Capture the cell that displays the provided text and extract its (X, Y) central coordinate. 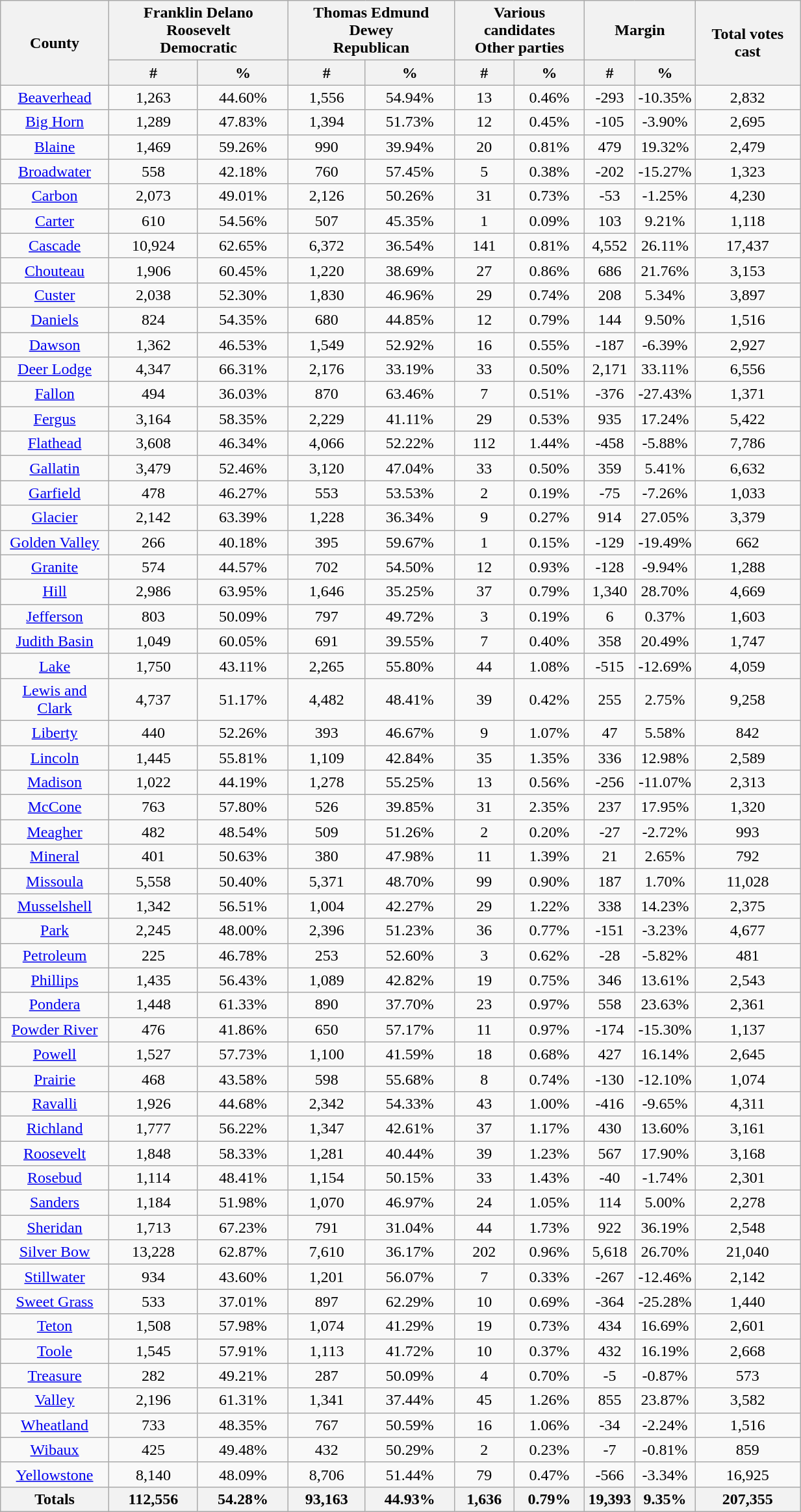
187 (609, 881)
47.04% (409, 468)
733 (153, 1425)
934 (153, 1277)
1,004 (327, 906)
55.25% (409, 783)
7,786 (748, 444)
31.04% (409, 1228)
55.68% (409, 1079)
1,830 (327, 295)
767 (327, 1425)
36.19% (665, 1228)
702 (327, 567)
44.57% (243, 567)
1.44% (550, 444)
112,556 (153, 1499)
44.68% (243, 1103)
44.85% (409, 320)
859 (748, 1450)
533 (153, 1302)
Mineral (55, 857)
12.98% (665, 758)
Sweet Grass (55, 1302)
1,278 (327, 783)
336 (609, 758)
-12.10% (665, 1079)
Valley (55, 1400)
McCone (55, 807)
-10.35% (665, 97)
792 (748, 857)
Silver Bow (55, 1252)
37.01% (243, 1302)
51.98% (243, 1203)
Toole (55, 1351)
0.15% (550, 542)
225 (153, 955)
2,361 (748, 1005)
Jefferson (55, 616)
0.55% (550, 345)
Daniels (55, 320)
54.28% (243, 1499)
Meagher (55, 832)
46.34% (243, 444)
662 (748, 542)
46.67% (409, 733)
50.63% (243, 857)
-1.74% (665, 1178)
2,601 (748, 1326)
Gallatin (55, 468)
5,371 (327, 881)
Powell (55, 1054)
-515 (609, 666)
476 (153, 1029)
2,396 (327, 931)
1,646 (327, 592)
-267 (609, 1277)
51.26% (409, 832)
4,669 (748, 592)
-5 (609, 1376)
0.93% (550, 567)
47.98% (409, 857)
-2.24% (665, 1425)
57.98% (243, 1326)
791 (327, 1228)
56.43% (243, 980)
Flathead (55, 444)
430 (609, 1128)
Fallon (55, 394)
42.27% (409, 906)
19.32% (665, 147)
1,323 (748, 171)
870 (327, 394)
266 (153, 542)
56.22% (243, 1128)
680 (327, 320)
207,355 (748, 1499)
63.95% (243, 592)
46.53% (243, 345)
2,479 (748, 147)
6,372 (327, 246)
5.41% (665, 468)
3,161 (748, 1128)
47.83% (243, 122)
935 (609, 419)
49.21% (243, 1376)
1,137 (748, 1029)
59.67% (409, 542)
0.23% (550, 1450)
54.50% (409, 567)
890 (327, 1005)
1.43% (550, 1178)
49.48% (243, 1450)
2,375 (748, 906)
51.23% (409, 931)
-1.25% (665, 196)
0.68% (550, 1054)
1,371 (748, 394)
18 (484, 1054)
54.33% (409, 1103)
13,228 (153, 1252)
Musselshell (55, 906)
42.18% (243, 171)
-566 (609, 1474)
1,549 (327, 345)
38.69% (409, 270)
797 (327, 616)
Dawson (55, 345)
1,636 (484, 1499)
57.45% (409, 171)
10,924 (153, 246)
14.23% (665, 906)
36.17% (409, 1252)
1.73% (550, 1228)
6 (609, 616)
598 (327, 1079)
44.93% (409, 1499)
686 (609, 270)
855 (609, 1400)
54.94% (409, 97)
3,120 (327, 468)
49.01% (243, 196)
50.40% (243, 881)
40.18% (243, 542)
507 (327, 221)
-28 (609, 955)
Golden Valley (55, 542)
Prairie (55, 1079)
2,927 (748, 345)
1,747 (748, 641)
1,750 (153, 666)
4,677 (748, 931)
-11.07% (665, 783)
-0.87% (665, 1376)
2,073 (153, 196)
27 (484, 270)
27.05% (665, 518)
5,422 (748, 419)
0.90% (550, 881)
-12.69% (665, 666)
2,229 (327, 419)
7,610 (327, 1252)
50.29% (409, 1450)
3,164 (153, 419)
Phillips (55, 980)
28.70% (665, 592)
-9.65% (665, 1103)
922 (609, 1228)
40.44% (409, 1153)
3,897 (748, 295)
50.15% (409, 1178)
Garfield (55, 493)
Fergus (55, 419)
1.39% (550, 857)
-3.23% (665, 931)
1,340 (609, 592)
567 (609, 1153)
2,543 (748, 980)
4,552 (609, 246)
2,176 (327, 370)
-256 (609, 783)
21 (609, 857)
1,228 (327, 518)
Broadwater (55, 171)
1,347 (327, 1128)
9.50% (665, 320)
3,168 (748, 1153)
-40 (609, 1178)
4,482 (327, 699)
48.70% (409, 881)
5.58% (665, 733)
1,033 (748, 493)
0.51% (550, 394)
Big Horn (55, 122)
1.26% (550, 1400)
39.85% (409, 807)
6,556 (748, 370)
1,114 (153, 1178)
99 (484, 881)
2,245 (153, 931)
11,028 (748, 881)
0.45% (550, 122)
48.54% (243, 832)
4,347 (153, 370)
Sheridan (55, 1228)
Wibaux (55, 1450)
Petroleum (55, 955)
1.05% (550, 1203)
-2.72% (665, 832)
52.26% (243, 733)
1,341 (327, 1400)
-6.39% (665, 345)
0.86% (550, 270)
3,153 (748, 270)
46.96% (409, 295)
62.87% (243, 1252)
359 (609, 468)
2,342 (327, 1103)
914 (609, 518)
-293 (609, 97)
-19.49% (665, 542)
Stillwater (55, 1277)
Total votes cast (748, 43)
1,545 (153, 1351)
1,603 (748, 616)
0.40% (550, 641)
553 (327, 493)
63.39% (243, 518)
1,113 (327, 1351)
8,706 (327, 1474)
-27.43% (665, 394)
1,713 (153, 1228)
51.73% (409, 122)
2,589 (748, 758)
202 (484, 1252)
526 (327, 807)
4,230 (748, 196)
4 (484, 1376)
41.29% (409, 1326)
37.70% (409, 1005)
52.60% (409, 955)
44.60% (243, 97)
46.27% (243, 493)
42.82% (409, 980)
573 (748, 1376)
Treasure (55, 1376)
52.46% (243, 468)
0.53% (550, 419)
2,126 (327, 196)
46.97% (409, 1203)
79 (484, 1474)
1,527 (153, 1054)
Blaine (55, 147)
-128 (609, 567)
380 (327, 857)
Madison (55, 783)
Glacier (55, 518)
141 (484, 246)
59.26% (243, 147)
58.35% (243, 419)
0.20% (550, 832)
427 (609, 1054)
1,445 (153, 758)
1.23% (550, 1153)
1,440 (748, 1302)
Franklin Delano RooseveltDemocratic (198, 31)
1,435 (153, 980)
-15.27% (665, 171)
44.19% (243, 783)
1,184 (153, 1203)
35 (484, 758)
17.24% (665, 419)
23 (484, 1005)
Missoula (55, 881)
2,832 (748, 97)
Custer (55, 295)
-5.88% (665, 444)
1,201 (327, 1277)
1,469 (153, 147)
41.72% (409, 1351)
0.70% (550, 1376)
2,668 (748, 1351)
Sanders (55, 1203)
Granite (55, 567)
24 (484, 1203)
763 (153, 807)
9,258 (748, 699)
1,109 (327, 758)
0.47% (550, 1474)
990 (327, 147)
1,362 (153, 345)
57.17% (409, 1029)
13.61% (665, 980)
5,618 (609, 1252)
440 (153, 733)
1.70% (665, 881)
Lincoln (55, 758)
57.91% (243, 1351)
481 (748, 955)
Various candidatesOther parties (520, 31)
1,448 (153, 1005)
-75 (609, 493)
-7.26% (665, 493)
43.58% (243, 1079)
6,632 (748, 468)
-3.34% (665, 1474)
Roosevelt (55, 1153)
Powder River (55, 1029)
51.17% (243, 699)
0.56% (550, 783)
1,118 (748, 221)
0.75% (550, 980)
144 (609, 320)
1,320 (748, 807)
16.19% (665, 1351)
13.60% (665, 1128)
23.87% (665, 1400)
358 (609, 641)
610 (153, 221)
51.44% (409, 1474)
3,379 (748, 518)
36.03% (243, 394)
1.07% (550, 733)
9.21% (665, 221)
2,301 (748, 1178)
114 (609, 1203)
3,479 (153, 468)
37.44% (409, 1400)
23.63% (665, 1005)
425 (153, 1450)
0.09% (550, 221)
50.26% (409, 196)
0.42% (550, 699)
45 (484, 1400)
1,394 (327, 122)
1,342 (153, 906)
60.45% (243, 270)
21,040 (748, 1252)
56.51% (243, 906)
2,645 (748, 1054)
482 (153, 832)
494 (153, 394)
48.09% (243, 1474)
66.31% (243, 370)
2,986 (153, 592)
-27 (609, 832)
20.49% (665, 641)
1,281 (327, 1153)
55.81% (243, 758)
61.31% (243, 1400)
Teton (55, 1326)
-151 (609, 931)
395 (327, 542)
0.77% (550, 931)
1.17% (550, 1128)
Park (55, 931)
2,313 (748, 783)
1,022 (153, 783)
2,695 (748, 122)
17.90% (665, 1153)
-187 (609, 345)
0.96% (550, 1252)
33.19% (409, 370)
58.33% (243, 1153)
1.08% (550, 666)
61.33% (243, 1005)
36.54% (409, 246)
1,848 (153, 1153)
17.95% (665, 807)
1,100 (327, 1054)
803 (153, 616)
Yellowstone (55, 1474)
4,737 (153, 699)
2.65% (665, 857)
2,548 (748, 1228)
39.55% (409, 641)
-7 (609, 1450)
Judith Basin (55, 641)
1.06% (550, 1425)
3,608 (153, 444)
67.23% (243, 1228)
691 (327, 641)
Carbon (55, 196)
5.00% (665, 1203)
47 (609, 733)
93,163 (327, 1499)
Rosebud (55, 1178)
-3.90% (665, 122)
282 (153, 1376)
Lewis and Clark (55, 699)
54.56% (243, 221)
0.27% (550, 518)
-0.81% (665, 1450)
0.69% (550, 1302)
42.84% (409, 758)
54.35% (243, 320)
1.35% (550, 758)
36 (484, 931)
760 (327, 171)
35.25% (409, 592)
5.34% (665, 295)
-53 (609, 196)
1,263 (153, 97)
36.34% (409, 518)
43 (484, 1103)
43.60% (243, 1277)
Richland (55, 1128)
52.92% (409, 345)
1,089 (327, 980)
48.35% (243, 1425)
1,777 (153, 1128)
Margin (640, 31)
5,558 (153, 881)
Totals (55, 1499)
53.53% (409, 493)
County (55, 43)
5 (484, 171)
50.59% (409, 1425)
1,906 (153, 270)
1,049 (153, 641)
0.38% (550, 171)
62.29% (409, 1302)
45.35% (409, 221)
287 (327, 1376)
39.94% (409, 147)
-202 (609, 171)
41.11% (409, 419)
8 (484, 1079)
103 (609, 221)
993 (748, 832)
60.05% (243, 641)
824 (153, 320)
Cascade (55, 246)
Thomas Edmund Dewey Republican (372, 31)
2.35% (550, 807)
574 (153, 567)
Carter (55, 221)
Lake (55, 666)
2,278 (748, 1203)
4,059 (748, 666)
112 (484, 444)
21.76% (665, 270)
Deer Lodge (55, 370)
401 (153, 857)
338 (609, 906)
4,066 (327, 444)
842 (748, 733)
-376 (609, 394)
-5.82% (665, 955)
Hill (55, 592)
63.46% (409, 394)
-364 (609, 1302)
-416 (609, 1103)
346 (609, 980)
26.70% (665, 1252)
479 (609, 147)
208 (609, 295)
20 (484, 147)
42.61% (409, 1128)
52.22% (409, 444)
Pondera (55, 1005)
434 (609, 1326)
-105 (609, 122)
3,582 (748, 1400)
Chouteau (55, 270)
Beaverhead (55, 97)
Liberty (55, 733)
62.65% (243, 246)
48.00% (243, 931)
0.33% (550, 1277)
41.59% (409, 1054)
16,925 (748, 1474)
33.11% (665, 370)
57.73% (243, 1054)
1,288 (748, 567)
1,154 (327, 1178)
-458 (609, 444)
393 (327, 733)
0.46% (550, 97)
-130 (609, 1079)
478 (153, 493)
4,311 (748, 1103)
1.00% (550, 1103)
1,289 (153, 122)
41.86% (243, 1029)
255 (609, 699)
0.62% (550, 955)
1,070 (327, 1203)
2,196 (153, 1400)
16.69% (665, 1326)
1.22% (550, 906)
8,140 (153, 1474)
468 (153, 1079)
509 (327, 832)
897 (327, 1302)
19,393 (609, 1499)
2,265 (327, 666)
52.30% (243, 295)
57.80% (243, 807)
26.11% (665, 246)
55.80% (409, 666)
-15.30% (665, 1029)
253 (327, 955)
1,220 (327, 270)
237 (609, 807)
650 (327, 1029)
1,556 (327, 97)
2,038 (153, 295)
-174 (609, 1029)
-12.46% (665, 1277)
16.14% (665, 1054)
-25.28% (665, 1302)
46.78% (243, 955)
1,508 (153, 1326)
Wheatland (55, 1425)
2.75% (665, 699)
9.35% (665, 1499)
43.11% (243, 666)
56.07% (409, 1277)
2,171 (609, 370)
Ravalli (55, 1103)
1,926 (153, 1103)
49.72% (409, 616)
17,437 (748, 246)
-129 (609, 542)
-9.94% (665, 567)
-34 (609, 1425)
